Provide the (X, Y) coordinate of the cell's center where the given text is located.  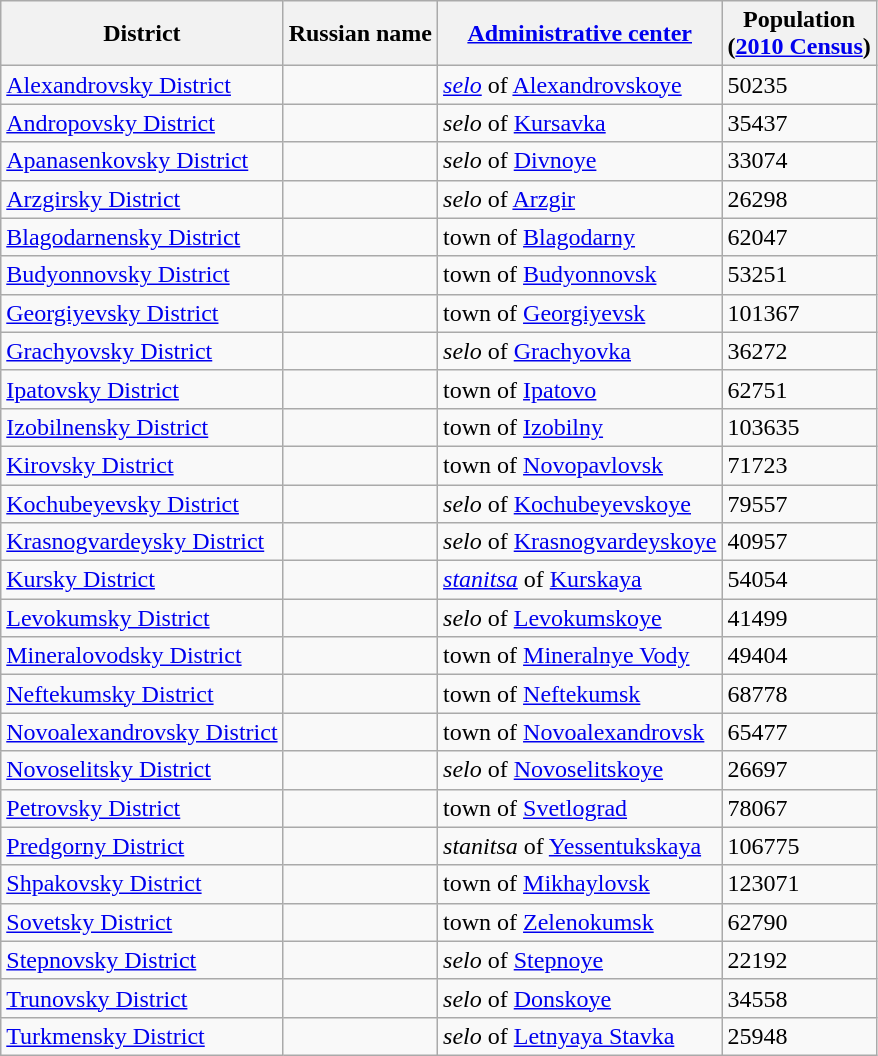
selo of Letnyaya Stavka (580, 1036)
78067 (799, 808)
50235 (799, 85)
Izobilnensky District (142, 427)
town of Mineralnye Vody (580, 656)
Kursky District (142, 580)
selo of Divnoye (580, 161)
Grachyovsky District (142, 351)
District (142, 34)
25948 (799, 1036)
35437 (799, 123)
town of Georgiyevsk (580, 313)
Neftekumsky District (142, 694)
Novoalexandrovsky District (142, 732)
town of Neftekumsk (580, 694)
22192 (799, 960)
town of Mikhaylovsk (580, 884)
Shpakovsky District (142, 884)
Georgiyevsky District (142, 313)
town of Izobilny (580, 427)
selo of Novoselitskoye (580, 770)
town of Zelenokumsk (580, 922)
selo of Kochubeyevskoye (580, 503)
selo of Donskoye (580, 998)
town of Ipatovo (580, 389)
Predgorny District (142, 846)
Kirovsky District (142, 465)
62047 (799, 237)
53251 (799, 275)
Levokumsky District (142, 618)
62790 (799, 922)
Petrovsky District (142, 808)
26697 (799, 770)
34558 (799, 998)
Sovetsky District (142, 922)
selo of Grachyovka (580, 351)
Andropovsky District (142, 123)
106775 (799, 846)
town of Budyonnovsk (580, 275)
62751 (799, 389)
Apanasenkovsky District (142, 161)
Ipatovsky District (142, 389)
Novoselitsky District (142, 770)
Budyonnovsky District (142, 275)
Kochubeyevsky District (142, 503)
Alexandrovsky District (142, 85)
54054 (799, 580)
Trunovsky District (142, 998)
selo of Levokumskoye (580, 618)
123071 (799, 884)
79557 (799, 503)
65477 (799, 732)
71723 (799, 465)
Blagodarnensky District (142, 237)
26298 (799, 199)
49404 (799, 656)
stanitsa of Kurskaya (580, 580)
36272 (799, 351)
selo of Stepnoye (580, 960)
Arzgirsky District (142, 199)
selo of Krasnogvardeyskoye (580, 542)
40957 (799, 542)
101367 (799, 313)
Administrative center (580, 34)
41499 (799, 618)
68778 (799, 694)
33074 (799, 161)
town of Svetlograd (580, 808)
town of Novoalexandrovsk (580, 732)
selo of Alexandrovskoye (580, 85)
103635 (799, 427)
selo of Arzgir (580, 199)
Turkmensky District (142, 1036)
Krasnogvardeysky District (142, 542)
Mineralovodsky District (142, 656)
stanitsa of Yessentukskaya (580, 846)
Stepnovsky District (142, 960)
town of Blagodarny (580, 237)
town of Novopavlovsk (580, 465)
Population(2010 Census) (799, 34)
Russian name (360, 34)
selo of Kursavka (580, 123)
